For the text-containing cell, return its midpoint in (x, y) coordinate format. 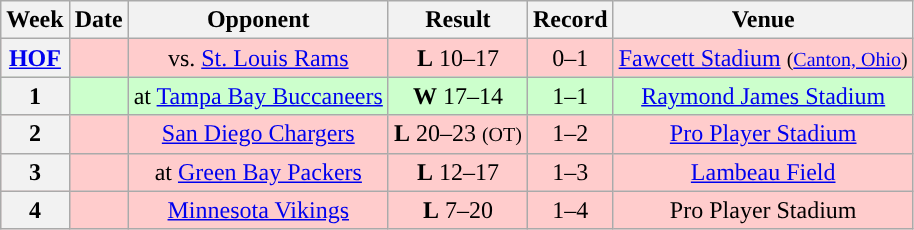
San Diego Chargers (258, 134)
Date (98, 20)
L 10–17 (458, 58)
Result (458, 20)
1–2 (570, 134)
vs. St. Louis Rams (258, 58)
Record (570, 20)
Venue (763, 20)
1–1 (570, 96)
at Tampa Bay Buccaneers (258, 96)
1–4 (570, 210)
3 (35, 172)
Week (35, 20)
W 17–14 (458, 96)
Opponent (258, 20)
HOF (35, 58)
4 (35, 210)
L 20–23 (OT) (458, 134)
Minnesota Vikings (258, 210)
Lambeau Field (763, 172)
L 7–20 (458, 210)
1–3 (570, 172)
at Green Bay Packers (258, 172)
Raymond James Stadium (763, 96)
1 (35, 96)
0–1 (570, 58)
2 (35, 134)
L 12–17 (458, 172)
Fawcett Stadium (Canton, Ohio) (763, 58)
